Capture the cell that displays the provided text and extract its (x, y) central coordinate. 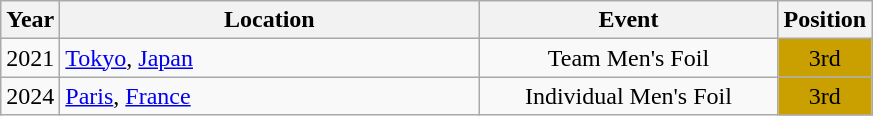
Event (628, 20)
2021 (30, 58)
Tokyo, Japan (270, 58)
Team Men's Foil (628, 58)
Individual Men's Foil (628, 96)
Paris, France (270, 96)
Year (30, 20)
Position (825, 20)
2024 (30, 96)
Location (270, 20)
